Find where the given text appears and provide that cell's center as (x, y) coordinate. 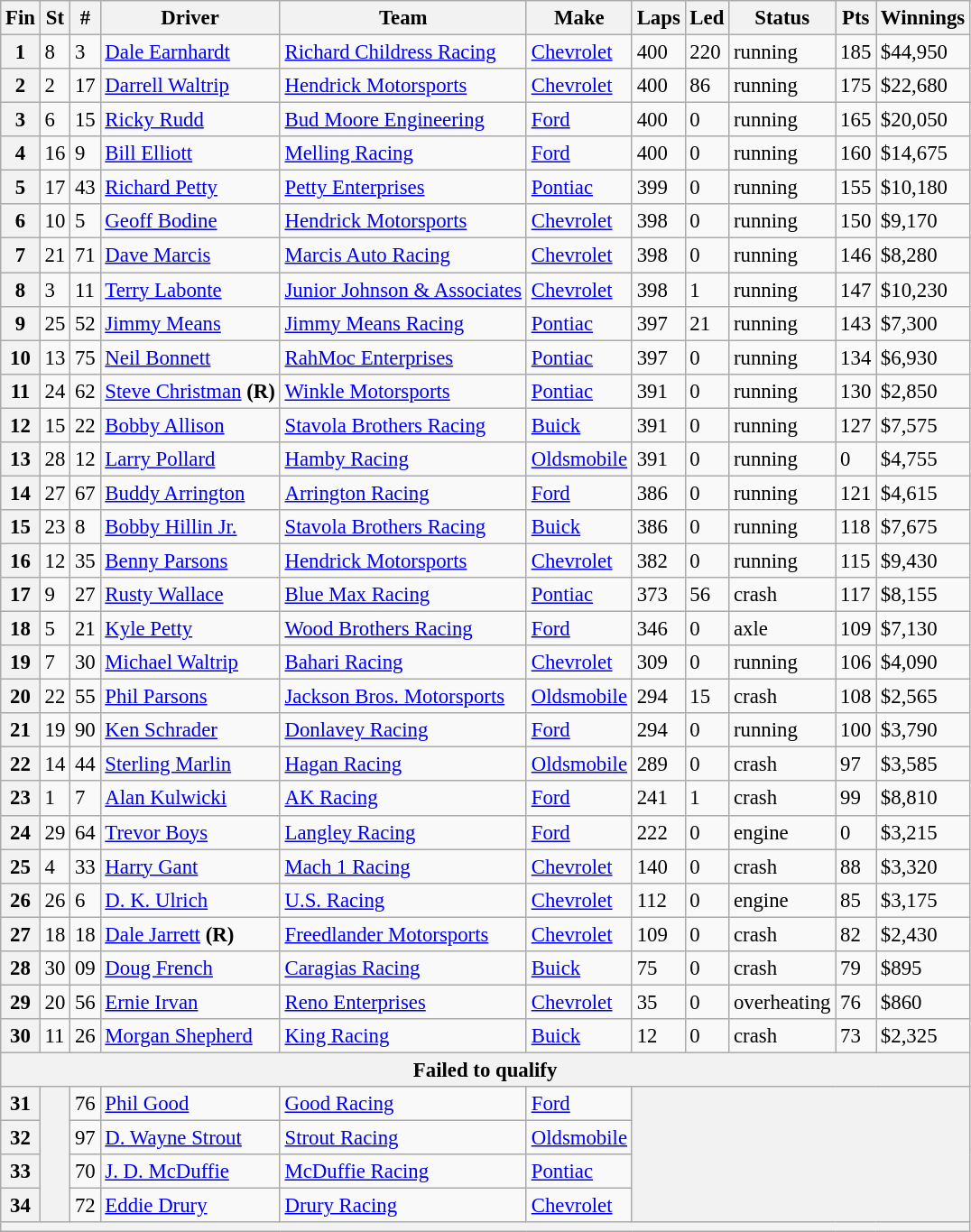
Caragias Racing (402, 968)
79 (855, 968)
St (54, 18)
$3,175 (923, 900)
Phil Parsons (190, 697)
64 (85, 832)
185 (855, 52)
160 (855, 153)
Bobby Allison (190, 425)
43 (85, 188)
$895 (923, 968)
$4,615 (923, 493)
67 (85, 493)
108 (855, 697)
Sterling Marlin (190, 764)
Petty Enterprises (402, 188)
Hagan Racing (402, 764)
100 (855, 730)
Dave Marcis (190, 255)
309 (659, 662)
140 (659, 866)
$8,280 (923, 255)
Driver (190, 18)
117 (855, 595)
Winkle Motorsports (402, 391)
Fin (21, 18)
382 (659, 560)
346 (659, 629)
Donlavey Racing (402, 730)
Drury Racing (402, 1206)
$7,675 (923, 527)
241 (659, 799)
Marcis Auto Racing (402, 255)
$14,675 (923, 153)
127 (855, 425)
$4,090 (923, 662)
150 (855, 221)
130 (855, 391)
Langley Racing (402, 832)
31 (21, 1104)
Jimmy Means (190, 323)
34 (21, 1206)
147 (855, 290)
112 (659, 900)
D. K. Ulrich (190, 900)
Ken Schrader (190, 730)
$8,155 (923, 595)
52 (85, 323)
Hamby Racing (402, 459)
$7,300 (923, 323)
Melling Racing (402, 153)
Phil Good (190, 1104)
73 (855, 1036)
121 (855, 493)
Terry Labonte (190, 290)
Status (782, 18)
134 (855, 357)
82 (855, 934)
115 (855, 560)
72 (85, 1206)
AK Racing (402, 799)
Eddie Drury (190, 1206)
Ricky Rudd (190, 120)
Mach 1 Racing (402, 866)
Laps (659, 18)
Richard Petty (190, 188)
399 (659, 188)
106 (855, 662)
146 (855, 255)
Trevor Boys (190, 832)
Junior Johnson & Associates (402, 290)
Bobby Hillin Jr. (190, 527)
165 (855, 120)
175 (855, 86)
$2,430 (923, 934)
88 (855, 866)
Bill Elliott (190, 153)
71 (85, 255)
222 (659, 832)
Jimmy Means Racing (402, 323)
Doug French (190, 968)
118 (855, 527)
$9,170 (923, 221)
$7,575 (923, 425)
143 (855, 323)
62 (85, 391)
Led (707, 18)
90 (85, 730)
Ernie Irvan (190, 1002)
55 (85, 697)
Darrell Waltrip (190, 86)
$3,585 (923, 764)
Failed to qualify (485, 1070)
$20,050 (923, 120)
373 (659, 595)
Blue Max Racing (402, 595)
Geoff Bodine (190, 221)
$2,565 (923, 697)
$3,215 (923, 832)
$2,850 (923, 391)
09 (85, 968)
$22,680 (923, 86)
Michael Waltrip (190, 662)
Good Racing (402, 1104)
99 (855, 799)
Dale Earnhardt (190, 52)
Winnings (923, 18)
Bahari Racing (402, 662)
Neil Bonnett (190, 357)
Reno Enterprises (402, 1002)
D. Wayne Strout (190, 1138)
$7,130 (923, 629)
220 (707, 52)
Wood Brothers Racing (402, 629)
overheating (782, 1002)
Dale Jarrett (R) (190, 934)
Rusty Wallace (190, 595)
$6,930 (923, 357)
$10,230 (923, 290)
axle (782, 629)
32 (21, 1138)
$10,180 (923, 188)
Richard Childress Racing (402, 52)
70 (85, 1172)
Morgan Shepherd (190, 1036)
85 (855, 900)
$44,950 (923, 52)
$2,325 (923, 1036)
Benny Parsons (190, 560)
Larry Pollard (190, 459)
289 (659, 764)
Jackson Bros. Motorsports (402, 697)
Arrington Racing (402, 493)
King Racing (402, 1036)
U.S. Racing (402, 900)
$3,790 (923, 730)
Alan Kulwicki (190, 799)
$8,810 (923, 799)
RahMoc Enterprises (402, 357)
86 (707, 86)
$3,320 (923, 866)
Strout Racing (402, 1138)
Buddy Arrington (190, 493)
Freedlander Motorsports (402, 934)
Make (579, 18)
$4,755 (923, 459)
McDuffie Racing (402, 1172)
Kyle Petty (190, 629)
$860 (923, 1002)
# (85, 18)
J. D. McDuffie (190, 1172)
$9,430 (923, 560)
155 (855, 188)
Harry Gant (190, 866)
Pts (855, 18)
Steve Christman (R) (190, 391)
Bud Moore Engineering (402, 120)
Team (402, 18)
44 (85, 764)
